Locate the cell with the specified text and output its [X, Y] center coordinate. 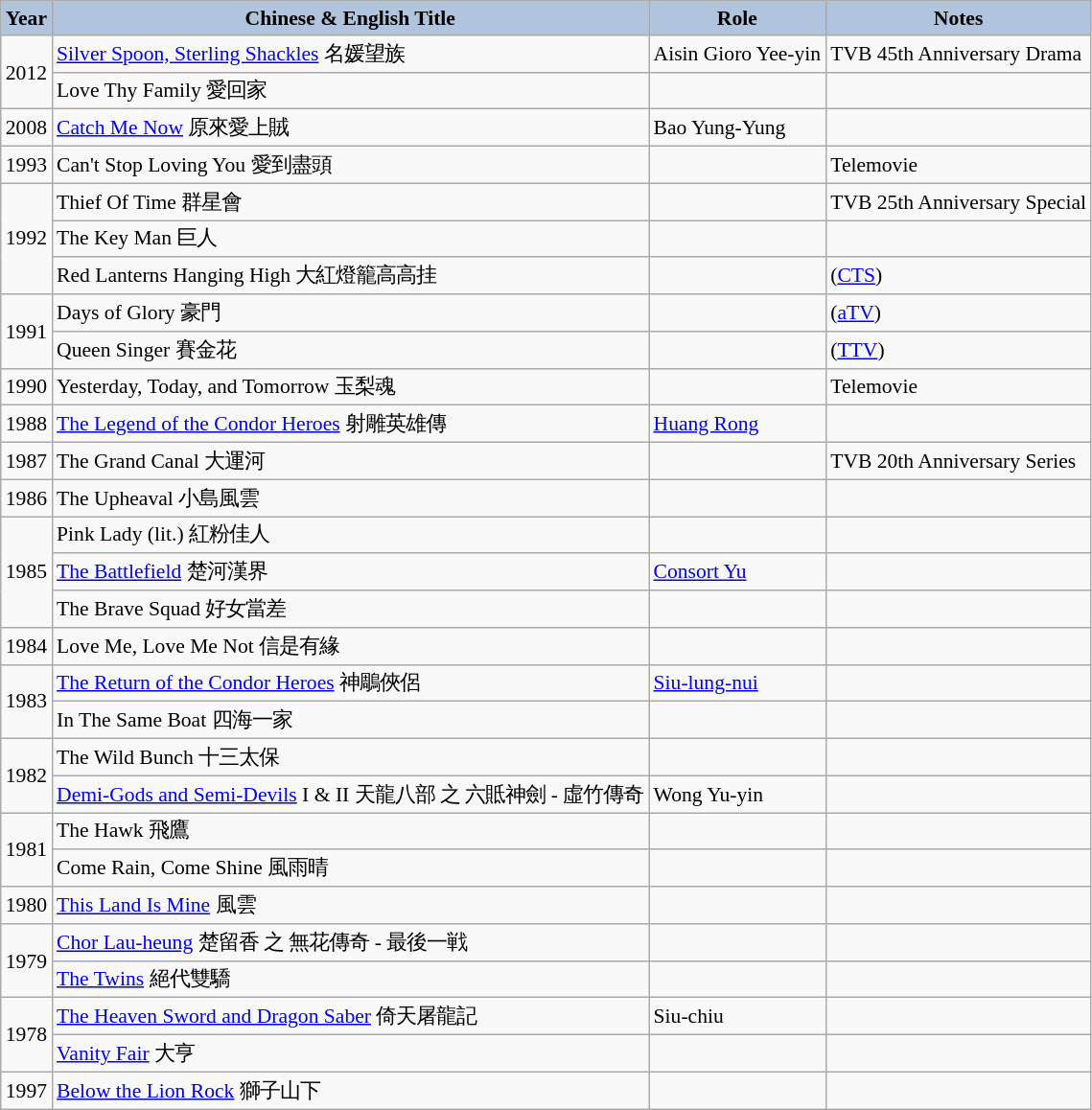
TVB 20th Anniversary Series [959, 462]
1982 [27, 776]
Demi-Gods and Semi-Devils I & II 天龍八部 之 六貾神劍 - 虛竹傳奇 [350, 794]
In The Same Boat 四海一家 [350, 721]
1981 [27, 849]
The Wild Bunch 十三太保 [350, 757]
1984 [27, 646]
The Legend of the Condor Heroes 射雕英雄傳 [350, 424]
Thief Of Time 群星會 [350, 201]
Love Thy Family 愛回家 [350, 90]
Love Me, Love Me Not 信是有緣 [350, 646]
This Land Is Mine 風雲 [350, 905]
Catch Me Now 原來愛上賊 [350, 128]
The Grand Canal 大運河 [350, 462]
1997 [27, 1091]
Chor Lau-heung 楚留香 之 無花傳奇 - 最後一戦 [350, 943]
1993 [27, 165]
1988 [27, 424]
Queen Singer 賽金花 [350, 351]
Yesterday, Today, and Tomorrow 玉梨魂 [350, 387]
1991 [27, 332]
Role [738, 18]
Vanity Fair 大亨 [350, 1054]
(TTV) [959, 351]
1979 [27, 960]
Come Rain, Come Shine 風雨晴 [350, 868]
Chinese & English Title [350, 18]
Notes [959, 18]
Days of Glory 豪門 [350, 312]
1980 [27, 905]
1983 [27, 702]
Siu-lung-nui [738, 682]
TVB 45th Anniversary Drama [959, 54]
(CTS) [959, 276]
Pink Lady (lit.) 紅粉佳人 [350, 535]
Consort Yu [738, 573]
Aisin Gioro Yee-yin [738, 54]
The Heaven Sword and Dragon Saber 倚天屠龍記 [350, 1016]
Can't Stop Loving You 愛到盡頭 [350, 165]
Bao Yung-Yung [738, 128]
The Key Man 巨人 [350, 240]
The Brave Squad 好女當差 [350, 610]
1987 [27, 462]
The Upheaval 小島風雲 [350, 498]
Silver Spoon, Sterling Shackles 名媛望族 [350, 54]
Red Lanterns Hanging High 大紅燈籠高高挂 [350, 276]
2008 [27, 128]
TVB 25th Anniversary Special [959, 201]
Year [27, 18]
Wong Yu-yin [738, 794]
1990 [27, 387]
1985 [27, 572]
The Twins 絕代雙驕 [350, 980]
1986 [27, 498]
Below the Lion Rock 獅子山下 [350, 1091]
Huang Rong [738, 424]
Siu-chiu [738, 1016]
The Return of the Condor Heroes 神鵰俠侶 [350, 682]
The Battlefield 楚河漢界 [350, 573]
(aTV) [959, 312]
1992 [27, 239]
The Hawk 飛鷹 [350, 832]
2012 [27, 73]
1978 [27, 1035]
